For the text-containing cell, return its midpoint in (X, Y) coordinate format. 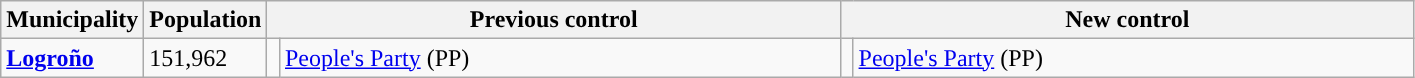
Previous control (554, 20)
Logroño (72, 58)
Population (206, 20)
New control (1127, 20)
151,962 (206, 58)
Municipality (72, 20)
